Determine the [x, y] coordinate at the center of the cell enclosing the given text.  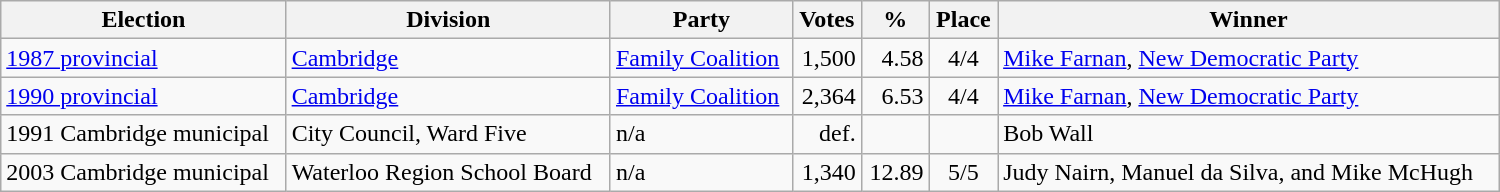
1,340 [826, 172]
City Council, Ward Five [448, 134]
Place [963, 20]
12.89 [895, 172]
4.58 [895, 58]
2,364 [826, 96]
Waterloo Region School Board [448, 172]
5/5 [963, 172]
Election [144, 20]
6.53 [895, 96]
Winner [1249, 20]
1990 provincial [144, 96]
Judy Nairn, Manuel da Silva, and Mike McHugh [1249, 172]
1,500 [826, 58]
def. [826, 134]
Division [448, 20]
Bob Wall [1249, 134]
1991 Cambridge municipal [144, 134]
Votes [826, 20]
1987 provincial [144, 58]
2003 Cambridge municipal [144, 172]
Party [701, 20]
% [895, 20]
